Search for the cell housing the specified text and yield its [X, Y] center coordinate. 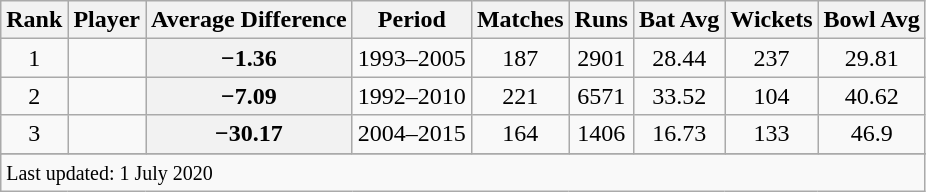
Runs [601, 20]
1992–2010 [412, 96]
46.9 [872, 134]
Bat Avg [678, 20]
1993–2005 [412, 58]
Matches [520, 20]
1406 [601, 134]
16.73 [678, 134]
2004–2015 [412, 134]
Player [107, 20]
2901 [601, 58]
237 [772, 58]
Rank [34, 20]
164 [520, 134]
33.52 [678, 96]
Average Difference [250, 20]
−1.36 [250, 58]
133 [772, 134]
Last updated: 1 July 2020 [464, 172]
221 [520, 96]
−7.09 [250, 96]
3 [34, 134]
187 [520, 58]
2 [34, 96]
104 [772, 96]
Period [412, 20]
−30.17 [250, 134]
6571 [601, 96]
Wickets [772, 20]
Bowl Avg [872, 20]
28.44 [678, 58]
29.81 [872, 58]
1 [34, 58]
40.62 [872, 96]
